For the text-containing cell, return its midpoint in (X, Y) coordinate format. 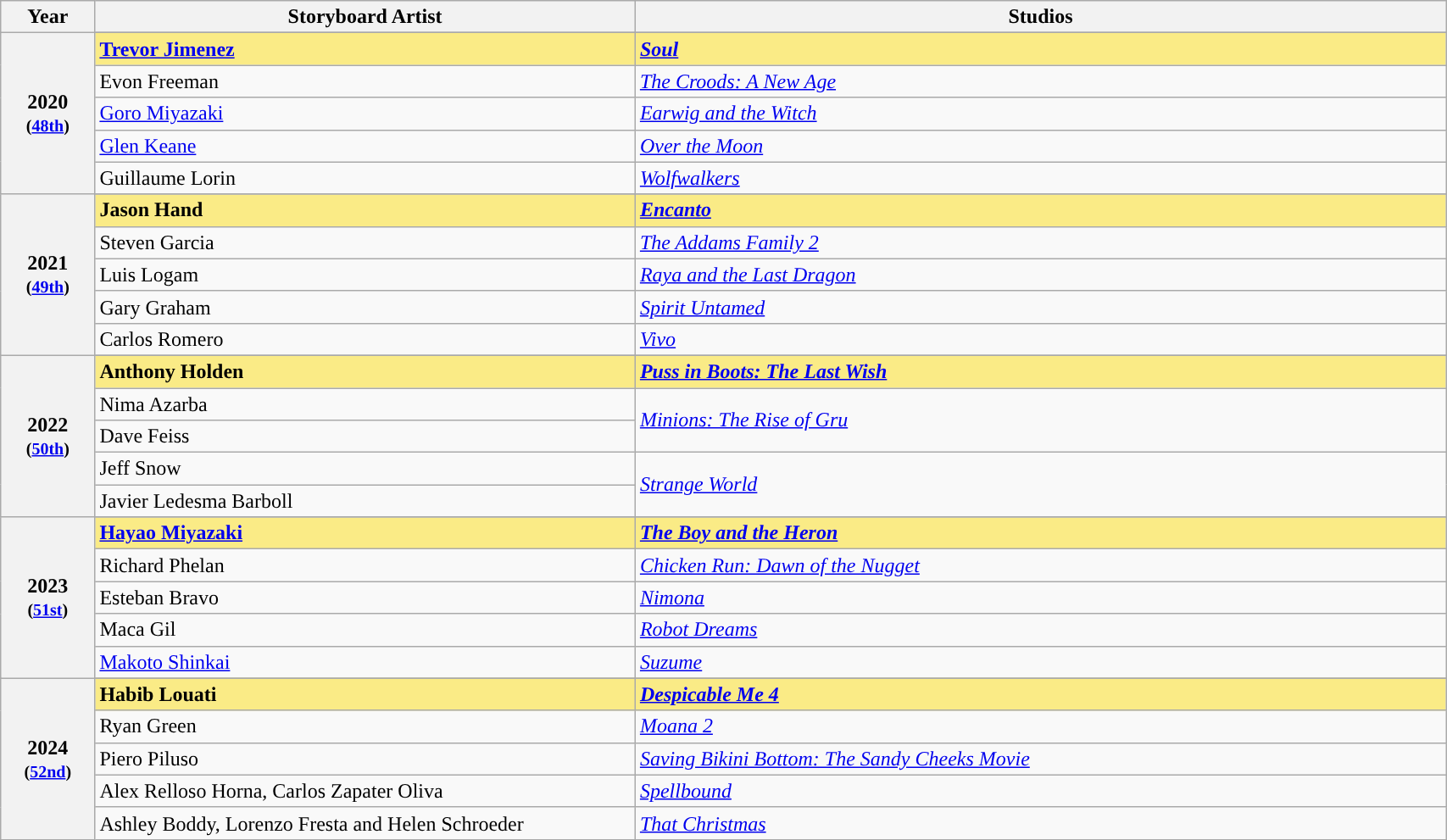
Over the Moon (1040, 146)
Strange World (1040, 485)
Suzume (1040, 662)
Makoto Shinkai (365, 662)
Raya and the Last Dragon (1040, 275)
Esteban Bravo (365, 598)
Gary Graham (365, 307)
Soul (1040, 49)
2022 (50th) (47, 436)
Anthony Holden (365, 371)
Steven Garcia (365, 242)
Guillaume Lorin (365, 178)
Puss in Boots: The Last Wish (1040, 371)
Vivo (1040, 339)
Minions: The Rise of Gru (1040, 420)
Chicken Run: Dawn of the Nugget (1040, 565)
Earwig and the Witch (1040, 114)
Year (47, 17)
Glen Keane (365, 146)
Piero Piluso (365, 759)
Jeff Snow (365, 469)
Spellbound (1040, 791)
Javier Ledesma Barboll (365, 501)
Storyboard Artist (365, 17)
That Christmas (1040, 823)
Luis Logam (365, 275)
Richard Phelan (365, 565)
The Boy and the Heron (1040, 533)
2024 (52nd) (47, 759)
2021 (49th) (47, 275)
Nima Azarba (365, 404)
Evon Freeman (365, 81)
Spirit Untamed (1040, 307)
Trevor Jimenez (365, 49)
Encanto (1040, 210)
The Addams Family 2 (1040, 242)
Carlos Romero (365, 339)
Despicable Me 4 (1040, 694)
Moana 2 (1040, 726)
Alex Relloso Horna, Carlos Zapater Oliva (365, 791)
Goro Miyazaki (365, 114)
2020 (48th) (47, 114)
Wolfwalkers (1040, 178)
The Croods: A New Age (1040, 81)
Nimona (1040, 598)
Maca Gil (365, 630)
Dave Feiss (365, 437)
Jason Hand (365, 210)
2023 (51st) (47, 598)
Ryan Green (365, 726)
Robot Dreams (1040, 630)
Hayao Miyazaki (365, 533)
Habib Louati (365, 694)
Ashley Boddy, Lorenzo Fresta and Helen Schroeder (365, 823)
Studios (1040, 17)
Saving Bikini Bottom: The Sandy Cheeks Movie (1040, 759)
